Pinpoint the cell where the given text exists, returning its [X, Y] midpoint coordinate. 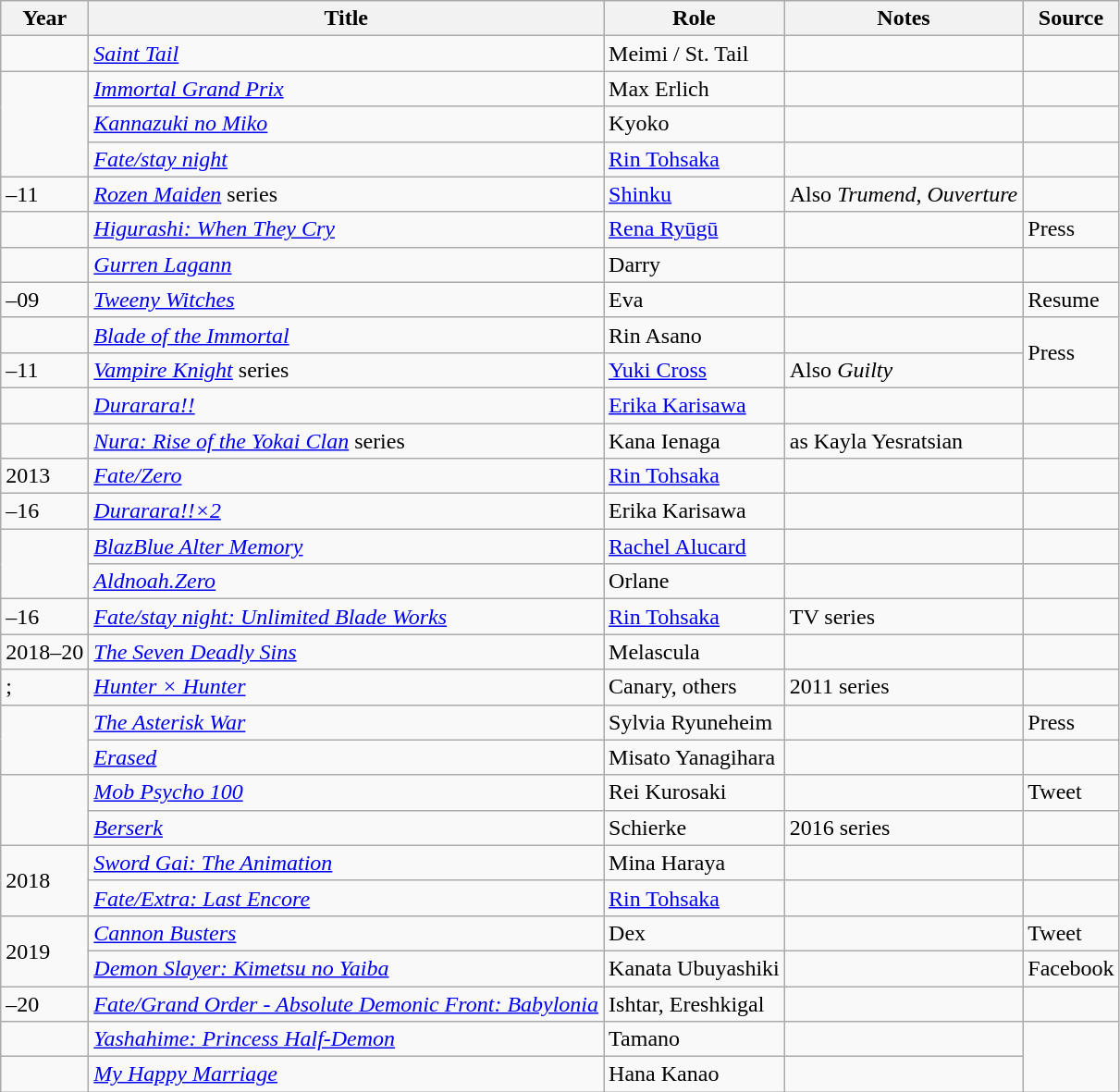
Rozen Maiden series [346, 194]
Mob Psycho 100 [346, 792]
Hana Kanao [695, 1074]
–09 [44, 300]
Blade of the Immortal [346, 335]
2019 [44, 951]
2018 [44, 880]
Berserk [346, 828]
Title [346, 18]
Erased [346, 757]
Tweeny Witches [346, 300]
Durarara!!×2 [346, 511]
My Happy Marriage [346, 1074]
Dex [695, 933]
Canary, others [695, 687]
Nura: Rise of the Yokai Clan series [346, 441]
The Asterisk War [346, 722]
Sylvia Ryuneheim [695, 722]
Aldnoah.Zero [346, 582]
Max Erlich [695, 89]
Source [1071, 18]
Ishtar, Ereshkigal [695, 1003]
Durarara!! [346, 405]
Gurren Lagann [346, 264]
Demon Slayer: Kimetsu no Yaiba [346, 968]
; [44, 687]
Kannazuki no Miko [346, 124]
Saint Tail [346, 54]
Yuki Cross [695, 370]
Fate/stay night: Unlimited Blade Works [346, 617]
Fate/stay night [346, 159]
BlazBlue Alter Memory [346, 546]
Hunter × Hunter [346, 687]
Eva [695, 300]
Fate/Grand Order - Absolute Demonic Front: Babylonia [346, 1003]
Sword Gai: The Animation [346, 863]
Kyoko [695, 124]
2018–20 [44, 652]
Also Trumend, Ouverture [904, 194]
Also Guilty [904, 370]
Cannon Busters [346, 933]
Misato Yanagihara [695, 757]
Rena Ryūgū [695, 229]
Rei Kurosaki [695, 792]
Fate/Extra: Last Encore [346, 898]
–20 [44, 1003]
Notes [904, 18]
Darry [695, 264]
Shinku [695, 194]
Rachel Alucard [695, 546]
2013 [44, 476]
TV series [904, 617]
Fate/Zero [346, 476]
Kanata Ubuyashiki [695, 968]
Orlane [695, 582]
Meimi / St. Tail [695, 54]
The Seven Deadly Sins [346, 652]
Year [44, 18]
2011 series [904, 687]
Immortal Grand Prix [346, 89]
Resume [1071, 300]
Vampire Knight series [346, 370]
2016 series [904, 828]
Facebook [1071, 968]
Tamano [695, 1039]
Kana Ienaga [695, 441]
Melascula [695, 652]
Role [695, 18]
Higurashi: When They Cry [346, 229]
Yashahime: Princess Half-Demon [346, 1039]
Schierke [695, 828]
as Kayla Yesratsian [904, 441]
Mina Haraya [695, 863]
Rin Asano [695, 335]
